Return the [x, y] coordinate for the center point of the cell that contains the specified text.  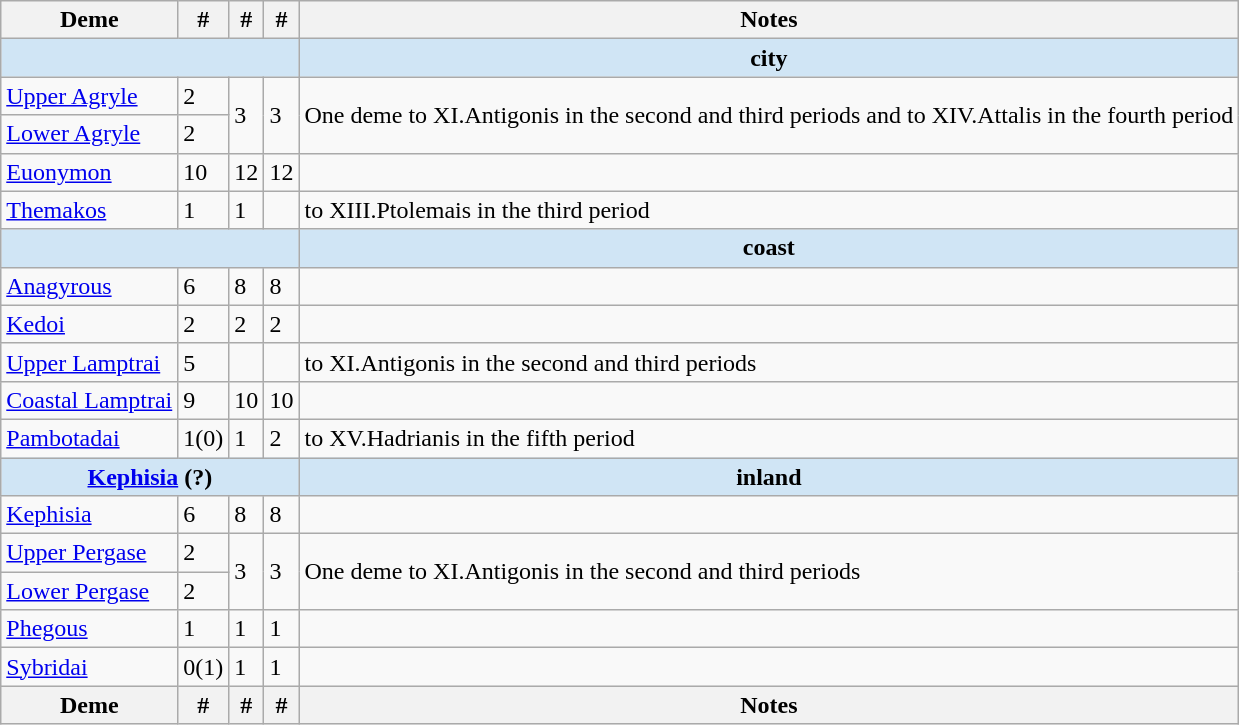
1(0) [204, 438]
9 [204, 400]
5 [204, 362]
Themakos [90, 210]
to XV.Hadrianis in the fifth period [769, 438]
0(1) [204, 667]
Anagyrous [90, 286]
inland [769, 477]
Pambotadai [90, 438]
Lower Agryle [90, 134]
city [769, 58]
Sybridai [90, 667]
Coastal Lamptrai [90, 400]
Kephisia [90, 515]
Lower Pergase [90, 591]
One deme to XI.Antigonis in the second and third periods [769, 572]
to XI.Antigonis in the second and third periods [769, 362]
coast [769, 248]
Upper Pergase [90, 553]
Euonymon [90, 172]
Phegous [90, 629]
Kedoi [90, 324]
Kephisia (?) [150, 477]
One deme to XI.Antigonis in the second and third periods and to XIV.Attalis in the fourth period [769, 115]
Upper Agryle [90, 96]
to XIII.Ptolemais in the third period [769, 210]
Upper Lamptrai [90, 362]
